Determine the (x, y) coordinate at the center of the cell enclosing the given text.  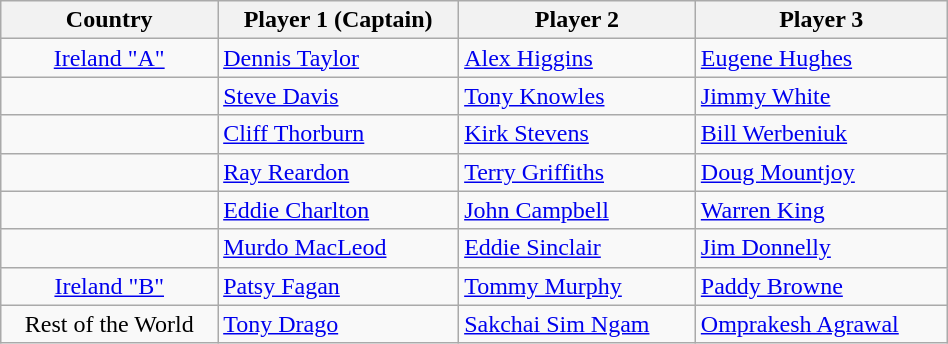
Steve Davis (338, 96)
Bill Werbeniuk (821, 134)
Player 3 (821, 20)
Murdo MacLeod (338, 248)
Terry Griffiths (578, 172)
Eddie Charlton (338, 210)
Player 2 (578, 20)
Jimmy White (821, 96)
Tony Drago (338, 324)
Paddy Browne (821, 286)
John Campbell (578, 210)
Player 1 (Captain) (338, 20)
Tommy Murphy (578, 286)
Patsy Fagan (338, 286)
Jim Donnelly (821, 248)
Ireland "A" (110, 58)
Kirk Stevens (578, 134)
Alex Higgins (578, 58)
Sakchai Sim Ngam (578, 324)
Doug Mountjoy (821, 172)
Ray Reardon (338, 172)
Country (110, 20)
Tony Knowles (578, 96)
Rest of the World (110, 324)
Omprakesh Agrawal (821, 324)
Dennis Taylor (338, 58)
Ireland "B" (110, 286)
Eddie Sinclair (578, 248)
Cliff Thorburn (338, 134)
Warren King (821, 210)
Eugene Hughes (821, 58)
